Provide the (x, y) coordinate of the cell's center where the given text is located.  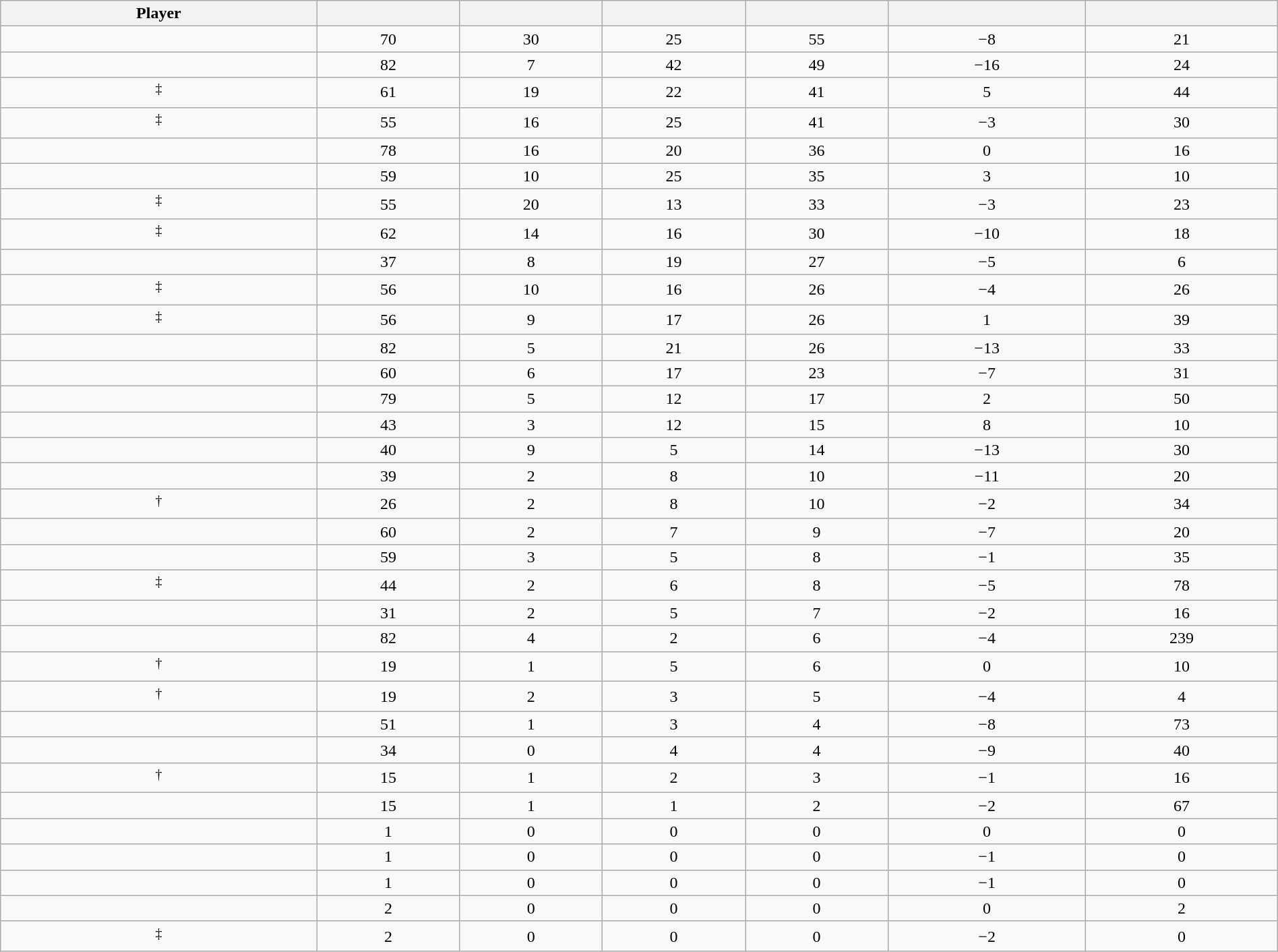
51 (388, 724)
67 (1182, 806)
50 (1182, 399)
239 (1182, 638)
−16 (987, 65)
−10 (987, 235)
22 (674, 93)
Player (159, 13)
−9 (987, 750)
13 (674, 204)
24 (1182, 65)
73 (1182, 724)
43 (388, 425)
36 (817, 150)
61 (388, 93)
18 (1182, 235)
27 (817, 262)
−11 (987, 476)
37 (388, 262)
79 (388, 399)
49 (817, 65)
62 (388, 235)
42 (674, 65)
70 (388, 39)
